Return the (x, y) coordinate for the center point of the cell that contains the specified text.  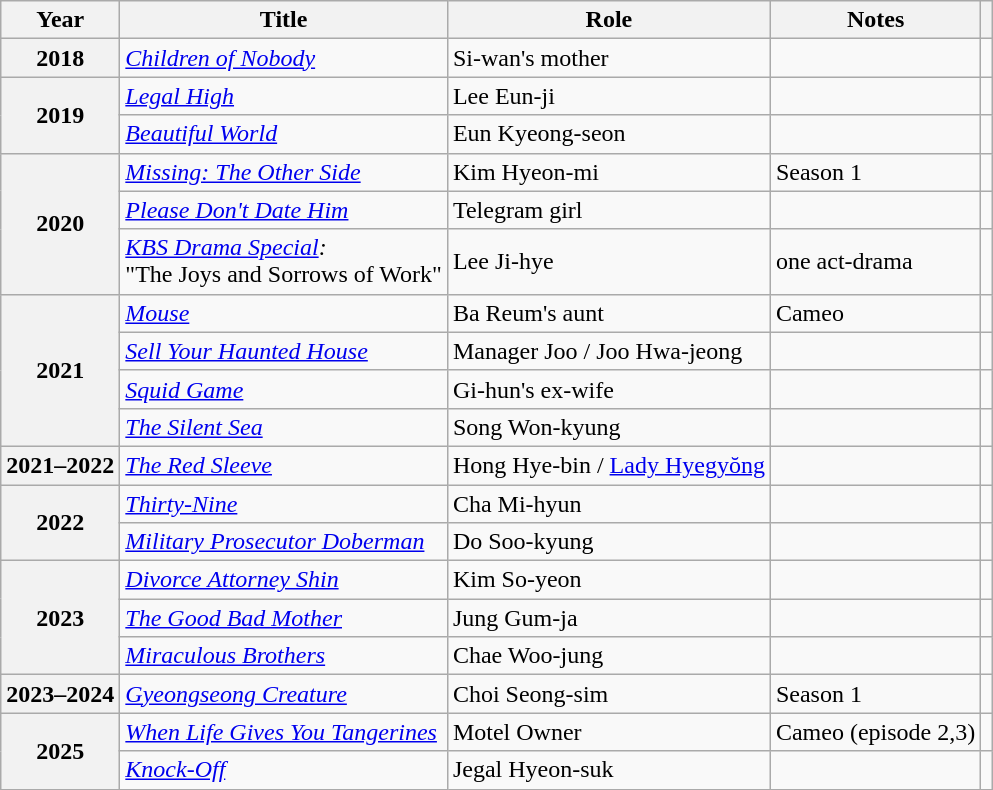
Chae Woo-jung (608, 656)
KBS Drama Special:"The Joys and Sorrows of Work" (284, 262)
Jung Gum-ja (608, 618)
Hong Hye-bin / Lady Hyegyŏng (608, 465)
2021–2022 (60, 465)
Eun Kyeong-seon (608, 134)
Title (284, 20)
2018 (60, 58)
Do Soo-kyung (608, 542)
Gi-hun's ex-wife (608, 389)
Manager Joo / Joo Hwa-jeong (608, 351)
Role (608, 20)
Ba Reum's aunt (608, 313)
2021 (60, 370)
Jegal Hyeon-suk (608, 770)
Lee Ji-hye (608, 262)
2023 (60, 618)
Divorce Attorney Shin (284, 580)
Gyeongseong Creature (284, 694)
Kim So-yeon (608, 580)
Miraculous Brothers (284, 656)
Children of Nobody (284, 58)
Song Won-kyung (608, 427)
Knock-Off (284, 770)
Beautiful World (284, 134)
Missing: The Other Side (284, 172)
When Life Gives You Tangerines (284, 732)
Si-wan's mother (608, 58)
Notes (875, 20)
Military Prosecutor Doberman (284, 542)
Motel Owner (608, 732)
Squid Game (284, 389)
2022 (60, 522)
2019 (60, 115)
one act-drama (875, 262)
The Red Sleeve (284, 465)
Cameo (episode 2,3) (875, 732)
Cha Mi-hyun (608, 503)
Legal High (284, 96)
Telegram girl (608, 210)
Cameo (875, 313)
Choi Seong-sim (608, 694)
2023–2024 (60, 694)
2020 (60, 224)
Please Don't Date Him (284, 210)
The Silent Sea (284, 427)
Year (60, 20)
Sell Your Haunted House (284, 351)
The Good Bad Mother (284, 618)
Thirty-Nine (284, 503)
Kim Hyeon-mi (608, 172)
Mouse (284, 313)
Lee Eun-ji (608, 96)
2025 (60, 751)
